Extract the (X, Y) coordinate from the center of the cell holding the provided text.  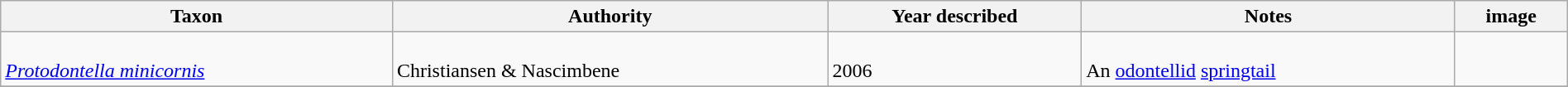
An odontellid springtail (1269, 60)
Notes (1269, 17)
Christiansen & Nascimbene (610, 60)
Year described (954, 17)
Protodontella minicornis (197, 60)
image (1511, 17)
Taxon (197, 17)
2006 (954, 60)
Authority (610, 17)
